Identify which cell holds the provided text, then report its (X, Y) central coordinate. 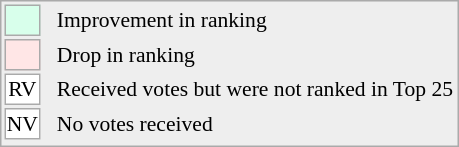
Drop in ranking (254, 55)
NV (22, 124)
Improvement in ranking (254, 20)
No votes received (254, 124)
Received votes but were not ranked in Top 25 (254, 90)
RV (22, 90)
